Return (X, Y) of the center of cell containing provided text 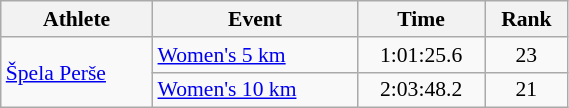
Athlete (77, 19)
2:03:48.2 (422, 90)
Women's 5 km (256, 55)
1:01:25.6 (422, 55)
Women's 10 km (256, 90)
Rank (526, 19)
21 (526, 90)
Time (422, 19)
Event (256, 19)
Špela Perše (77, 72)
23 (526, 55)
